Identify which cell holds the provided text, then report its [X, Y] central coordinate. 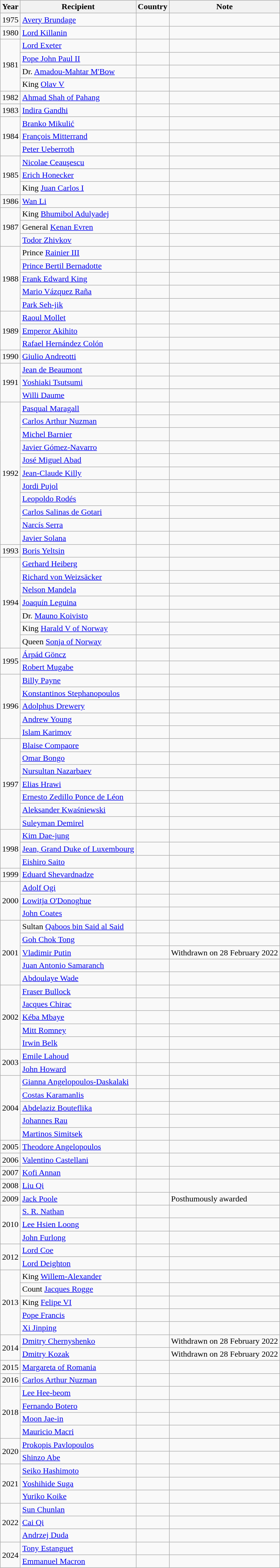
Yoshihide Suga [78, 1484]
2016 [10, 1380]
John Howard [78, 1069]
Andrew Young [78, 719]
Johannes Rau [78, 1121]
2024 [10, 1555]
Mitt Romney [78, 1030]
Sultan Qaboos bin Said al Said [78, 926]
Recipient [78, 7]
Kofi Annan [78, 1173]
Adolf Ogi [78, 888]
2022 [10, 1522]
2014 [10, 1347]
1984 [10, 136]
2009 [10, 1198]
King Willem-Alexander [78, 1276]
Shinzo Abe [78, 1458]
Gerhard Heiberg [78, 564]
Jacques Chirac [78, 1004]
Avery Brundage [78, 20]
1989 [10, 330]
Islam Karimov [78, 732]
John Furlong [78, 1238]
Sun Chunlan [78, 1509]
Branko Mikulić [78, 123]
Eduard Shevardnadze [78, 875]
Omar Bongo [78, 758]
Year [10, 7]
1997 [10, 784]
Javier Solana [78, 538]
Mauricio Macri [78, 1432]
Leopoldo Rodés [78, 499]
1987 [10, 227]
Giulio Andreotti [78, 356]
Blaise Compaore [78, 745]
Fernando Botero [78, 1406]
2021 [10, 1484]
Árpád Göncz [78, 654]
Dr. Mauno Koivisto [78, 616]
Andrzej Duda [78, 1535]
Lee Hee-beom [78, 1393]
1991 [10, 382]
Note [225, 7]
Jean de Beaumont [78, 369]
Ernesto Zedillo Ponce de Léon [78, 797]
Juan Antonio Samaranch [78, 965]
King Felipe VI [78, 1302]
Adolphus Drewery [78, 706]
Ahmad Shah of Pahang [78, 97]
Abdelaziz Bouteflika [78, 1108]
John Coates [78, 914]
2010 [10, 1225]
Queen Sonja of Norway [78, 642]
1995 [10, 661]
Frank Edward King [78, 279]
1990 [10, 356]
Joaquín Leguina [78, 603]
2004 [10, 1108]
Lee Hsien Loong [78, 1225]
Dmitry Chernyshenko [78, 1341]
1998 [10, 849]
2000 [10, 901]
King Bhumibol Adulyadej [78, 214]
Carlos Salinas de Gotari [78, 512]
Martinos Simitsek [78, 1134]
King Juan Carlos I [78, 188]
1982 [10, 97]
S. R. Nathan [78, 1212]
Lord Deighton [78, 1263]
Emmanuel Macron [78, 1561]
2003 [10, 1063]
1975 [10, 20]
Yuriko Koike [78, 1497]
Margareta of Romania [78, 1367]
2012 [10, 1257]
Abdoulaye Wade [78, 978]
Xi Jinping [78, 1328]
2015 [10, 1367]
Country [153, 7]
1986 [10, 201]
Pope John Paul II [78, 59]
Emile Lahoud [78, 1056]
King Olav V [78, 84]
Erich Honecker [78, 175]
Jack Poole [78, 1198]
Boris Yeltsin [78, 551]
King Harald V of Norway [78, 629]
Lord Killanin [78, 33]
2020 [10, 1451]
Elias Hrawi [78, 784]
Jordi Pujol [78, 486]
Moon Jae-in [78, 1419]
Lowitja O'Donoghue [78, 901]
2002 [10, 1017]
Irwin Belk [78, 1043]
Willi Daume [78, 395]
Prokopis Pavlopoulos [78, 1445]
Todor Zhivkov [78, 240]
2013 [10, 1302]
2001 [10, 952]
Cai Qi [78, 1522]
José Miguel Abad [78, 460]
1999 [10, 875]
General Kenan Evren [78, 227]
2005 [10, 1147]
Richard von Weizsäcker [78, 577]
Prince Rainier III [78, 253]
Park Seh-jik [78, 305]
Dr. Amadou-Mahtar M'Bow [78, 71]
Goh Chok Tong [78, 939]
Pasqual Maragall [78, 408]
Valentino Castellani [78, 1160]
Eishiro Saito [78, 862]
Theodore Angelopoulos [78, 1147]
2007 [10, 1173]
Tony Estanguet [78, 1548]
Indira Gandhi [78, 110]
Nelson Mandela [78, 590]
Nursultan Nazarbaev [78, 771]
1994 [10, 602]
Lord Exeter [78, 46]
Billy Payne [78, 680]
Lord Coe [78, 1250]
1993 [10, 551]
2008 [10, 1185]
Emperor Akihito [78, 330]
Yoshiaki Tsutsumi [78, 383]
2006 [10, 1160]
Kéba Mbaye [78, 1017]
1988 [10, 279]
Konstantinos Stephanopoulos [78, 693]
1983 [10, 110]
Nicolae Ceauşescu [78, 162]
Seiko Hashimoto [78, 1471]
1996 [10, 706]
Costas Karamanlis [78, 1095]
1980 [10, 33]
Jean, Grand Duke of Luxembourg [78, 849]
Mario Vázquez Raña [78, 292]
Aleksander Kwaśniewski [78, 810]
Rafael Hernández Colón [78, 343]
Raoul Mollet [78, 318]
Kim Dae-jung [78, 836]
François Mitterrand [78, 136]
Count Jacques Rogge [78, 1289]
Robert Mugabe [78, 667]
Michel Barnier [78, 434]
Vladimir Putin [78, 952]
Pope Francis [78, 1315]
Liu Qi [78, 1185]
Suleyman Demirel [78, 823]
Posthumously awarded [225, 1198]
1992 [10, 473]
Jean-Claude Killy [78, 473]
Wan Li [78, 201]
2018 [10, 1412]
1981 [10, 65]
Narcís Serra [78, 525]
Dmitry Kozak [78, 1354]
Prince Bertil Bernadotte [78, 266]
Peter Ueberroth [78, 149]
1985 [10, 175]
Gianna Angelopoulos-Daskalaki [78, 1082]
Fraser Bullock [78, 991]
Javier Gómez-Navarro [78, 447]
